Capture the cell that displays the provided text and extract its (x, y) central coordinate. 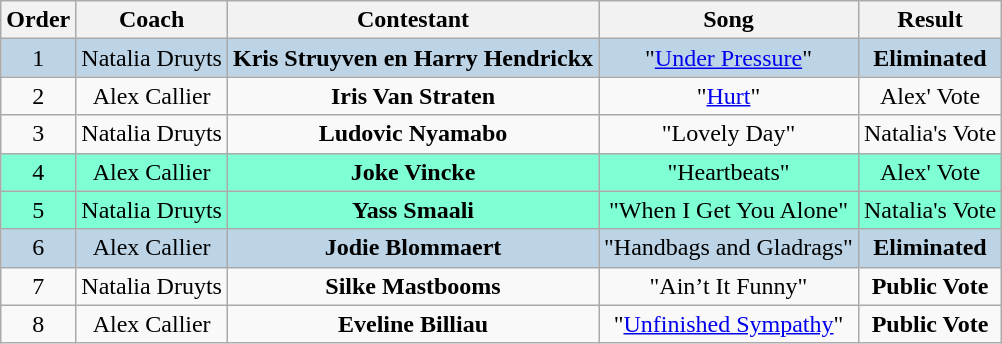
"Handbags and Gladrags" (729, 248)
Iris Van Straten (412, 96)
"Lovely Day" (729, 134)
Kris Struyven en Harry Hendrickx (412, 58)
"When I Get You Alone" (729, 210)
Eveline Billiau (412, 324)
"Ain’t It Funny" (729, 286)
Song (729, 20)
8 (38, 324)
Contestant (412, 20)
"Heartbeats" (729, 172)
Jodie Blommaert (412, 248)
4 (38, 172)
3 (38, 134)
Yass Smaali (412, 210)
"Hurt" (729, 96)
6 (38, 248)
7 (38, 286)
1 (38, 58)
Joke Vincke (412, 172)
"Under Pressure" (729, 58)
"Unfinished Sympathy" (729, 324)
Order (38, 20)
Ludovic Nyamabo (412, 134)
2 (38, 96)
Silke Mastbooms (412, 286)
Coach (152, 20)
Result (930, 20)
5 (38, 210)
